Pinpoint the cell where the given text exists, returning its [x, y] midpoint coordinate. 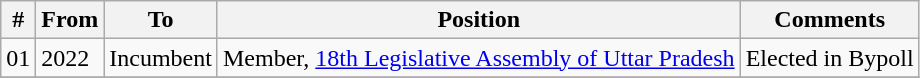
Member, 18th Legislative Assembly of Uttar Pradesh [478, 58]
Elected in Bypoll [830, 58]
2022 [70, 58]
Position [478, 20]
Incumbent [161, 58]
01 [18, 58]
From [70, 20]
# [18, 20]
To [161, 20]
Comments [830, 20]
